Find where the given text appears and provide that cell's center as (X, Y) coordinate. 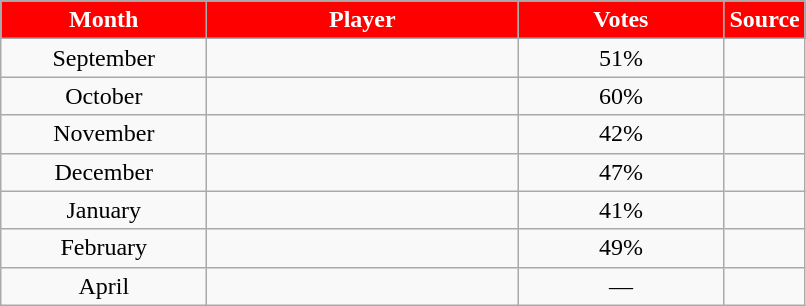
October (104, 96)
April (104, 286)
— (621, 286)
Month (104, 20)
Player (362, 20)
51% (621, 58)
September (104, 58)
47% (621, 172)
November (104, 134)
41% (621, 210)
60% (621, 96)
February (104, 248)
December (104, 172)
Votes (621, 20)
Source (764, 20)
49% (621, 248)
42% (621, 134)
January (104, 210)
